Locate the cell with the specified text and output its (x, y) center coordinate. 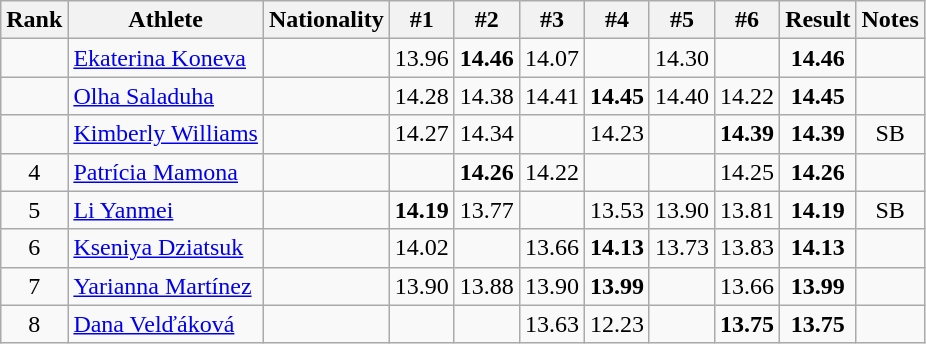
Notes (890, 20)
Yarianna Martínez (166, 286)
#2 (486, 20)
Patrícia Mamona (166, 172)
14.25 (748, 172)
14.02 (422, 248)
13.77 (486, 210)
13.63 (552, 324)
5 (34, 210)
14.30 (682, 58)
14.23 (616, 134)
13.83 (748, 248)
14.28 (422, 96)
13.81 (748, 210)
14.07 (552, 58)
4 (34, 172)
Rank (34, 20)
Nationality (326, 20)
Li Yanmei (166, 210)
14.38 (486, 96)
13.88 (486, 286)
#6 (748, 20)
13.73 (682, 248)
13.53 (616, 210)
12.23 (616, 324)
Kimberly Williams (166, 134)
#3 (552, 20)
Ekaterina Koneva (166, 58)
Athlete (166, 20)
14.41 (552, 96)
#5 (682, 20)
Result (818, 20)
13.96 (422, 58)
#4 (616, 20)
6 (34, 248)
14.40 (682, 96)
8 (34, 324)
14.27 (422, 134)
7 (34, 286)
Olha Saladuha (166, 96)
14.34 (486, 134)
#1 (422, 20)
Kseniya Dziatsuk (166, 248)
Dana Velďáková (166, 324)
